Detect which cell encompasses the target text, then output its (x, y) center coordinate. 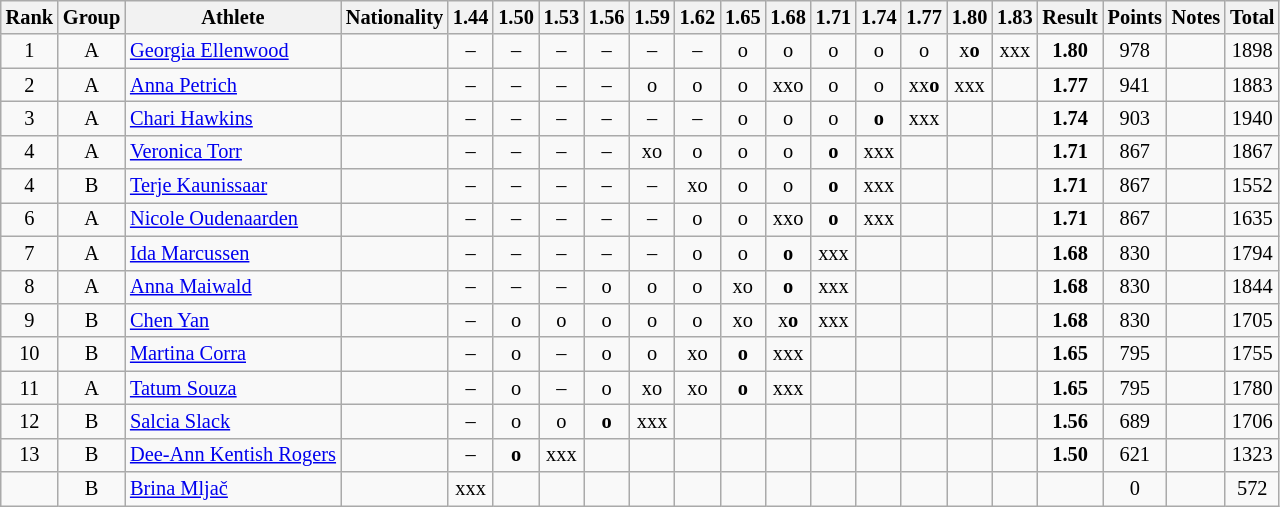
Points (1135, 17)
8 (30, 287)
12 (30, 421)
1780 (1252, 388)
1794 (1252, 253)
1867 (1252, 152)
3 (30, 118)
1.62 (698, 17)
Martina Corra (233, 354)
1.59 (652, 17)
941 (1135, 85)
1323 (1252, 455)
Result (1070, 17)
1552 (1252, 186)
Chen Yan (233, 320)
1755 (1252, 354)
1883 (1252, 85)
Tatum Souza (233, 388)
Notes (1196, 17)
Total (1252, 17)
978 (1135, 51)
1.44 (470, 17)
Rank (30, 17)
572 (1252, 489)
Veronica Torr (233, 152)
1706 (1252, 421)
Athlete (233, 17)
11 (30, 388)
903 (1135, 118)
Nicole Oudenaarden (233, 219)
1940 (1252, 118)
1635 (1252, 219)
0 (1135, 489)
Anna Maiwald (233, 287)
Chari Hawkins (233, 118)
1705 (1252, 320)
1844 (1252, 287)
7 (30, 253)
621 (1135, 455)
Georgia Ellenwood (233, 51)
Salcia Slack (233, 421)
1.53 (562, 17)
Brina Mljač (233, 489)
9 (30, 320)
1 (30, 51)
Dee-Ann Kentish Rogers (233, 455)
Group (92, 17)
1898 (1252, 51)
13 (30, 455)
2 (30, 85)
1.83 (1014, 17)
10 (30, 354)
Nationality (394, 17)
689 (1135, 421)
Ida Marcussen (233, 253)
Terje Kaunissaar (233, 186)
Anna Petrich (233, 85)
6 (30, 219)
